Identify which cell holds the provided text, then report its [X, Y] central coordinate. 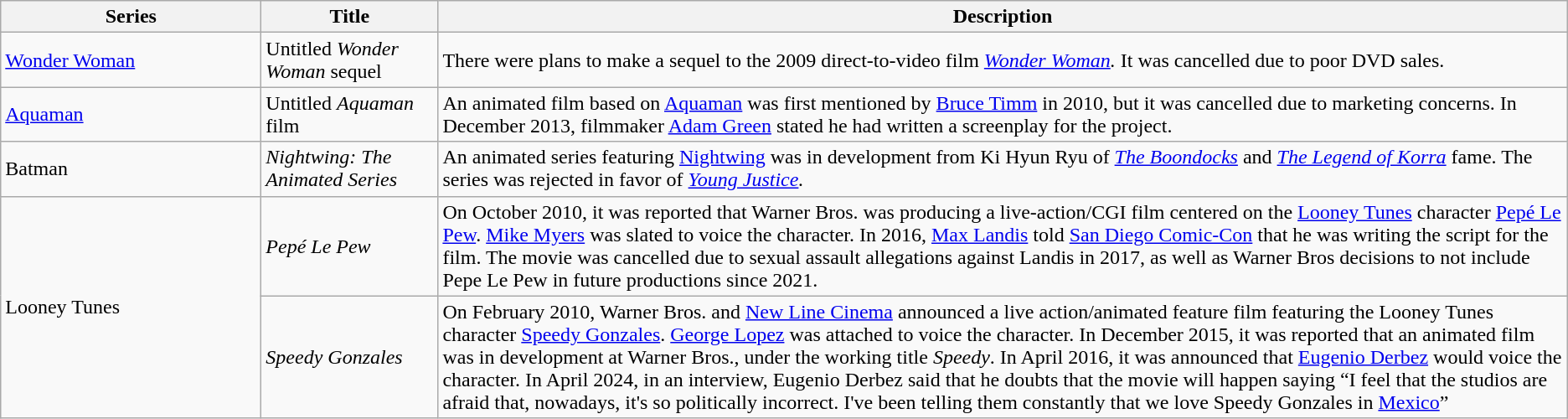
Batman [131, 169]
There were plans to make a sequel to the 2009 direct-to-video film Wonder Woman. It was cancelled due to poor DVD sales. [1003, 60]
Nightwing: The Animated Series [350, 169]
Pepé Le Pew [350, 246]
Looney Tunes [131, 307]
Speedy Gonzales [350, 357]
Untitled Aquaman film [350, 114]
Wonder Woman [131, 60]
Untitled Wonder Woman sequel [350, 60]
Series [131, 17]
Aquaman [131, 114]
Description [1003, 17]
Title [350, 17]
